Output the [x, y] coordinate of the center of the cell containing the given text.  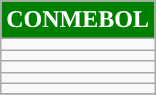
CONMEBOL [78, 20]
